For the text-containing cell, return its midpoint in (x, y) coordinate format. 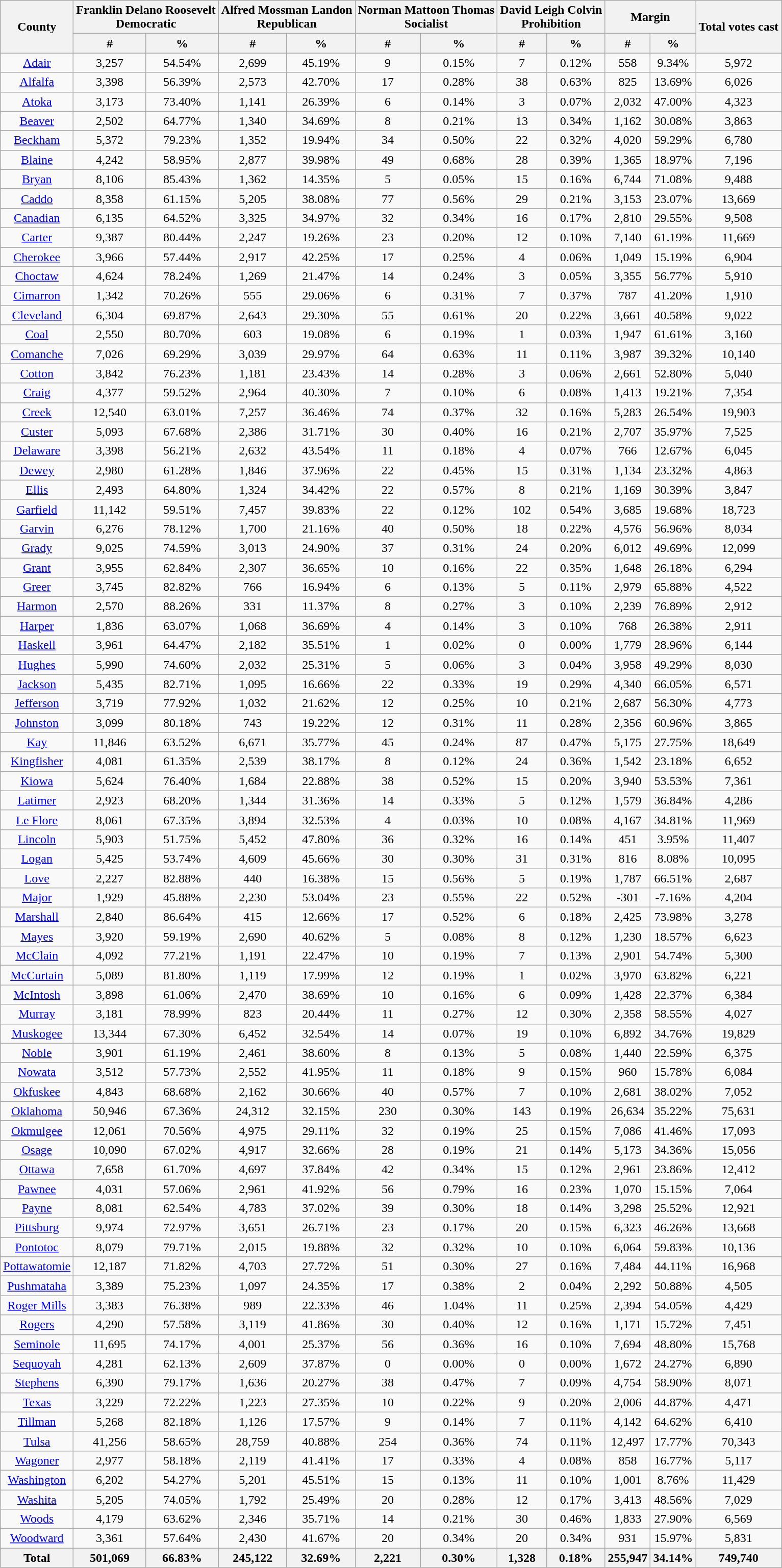
Cleveland (37, 315)
2,609 (253, 1363)
3,865 (739, 723)
64.77% (182, 121)
12,187 (110, 1267)
816 (627, 858)
32.66% (321, 1150)
6,623 (739, 937)
53.53% (673, 781)
1,344 (253, 800)
1,352 (253, 140)
Tillman (37, 1422)
45.19% (321, 63)
41.95% (321, 1072)
34.97% (321, 218)
Dewey (37, 470)
1,068 (253, 626)
74.17% (182, 1344)
Beaver (37, 121)
2,912 (739, 606)
70.56% (182, 1130)
10,136 (739, 1247)
Adair (37, 63)
4,843 (110, 1092)
5,173 (627, 1150)
34.36% (673, 1150)
19.88% (321, 1247)
11,407 (739, 839)
16.38% (321, 878)
3,719 (110, 703)
McCurtain (37, 975)
230 (388, 1111)
6,144 (739, 645)
55 (388, 315)
Logan (37, 858)
23.43% (321, 373)
41.86% (321, 1325)
78.24% (182, 276)
42.25% (321, 257)
53.74% (182, 858)
245,122 (253, 1558)
13.69% (673, 82)
4,290 (110, 1325)
Beckham (37, 140)
3,413 (627, 1499)
54.05% (673, 1305)
78.99% (182, 1014)
1,700 (253, 528)
2 (522, 1286)
Muskogee (37, 1033)
5,283 (627, 412)
25.37% (321, 1344)
23.86% (673, 1169)
37.87% (321, 1363)
255,947 (627, 1558)
38.08% (321, 198)
36 (388, 839)
Woodward (37, 1538)
61.70% (182, 1169)
0.29% (575, 684)
35.71% (321, 1519)
9,025 (110, 548)
2,707 (627, 432)
Tulsa (37, 1441)
21.47% (321, 276)
57.58% (182, 1325)
35.97% (673, 432)
2,386 (253, 432)
12,540 (110, 412)
Pottawatomie (37, 1267)
12.66% (321, 917)
1,648 (627, 568)
6,276 (110, 528)
7,525 (739, 432)
4,142 (627, 1422)
2,162 (253, 1092)
2,394 (627, 1305)
5,117 (739, 1460)
102 (522, 509)
26,634 (627, 1111)
64.52% (182, 218)
10,095 (739, 858)
76.89% (673, 606)
1,947 (627, 335)
16,968 (739, 1267)
931 (627, 1538)
1,097 (253, 1286)
50,946 (110, 1111)
41.92% (321, 1189)
5,201 (253, 1480)
Stephens (37, 1383)
24,312 (253, 1111)
27.75% (673, 742)
1,032 (253, 703)
17.57% (321, 1422)
54.27% (182, 1480)
Alfalfa (37, 82)
3,955 (110, 568)
1,070 (627, 1189)
48.80% (673, 1344)
4,703 (253, 1267)
6,012 (627, 548)
2,247 (253, 237)
Noble (37, 1053)
12,061 (110, 1130)
22.88% (321, 781)
6,221 (739, 975)
27.35% (321, 1402)
37.84% (321, 1169)
McClain (37, 956)
11,969 (739, 820)
Okfuskee (37, 1092)
9,974 (110, 1228)
4,027 (739, 1014)
27.72% (321, 1267)
23.32% (673, 470)
3,847 (739, 490)
3,119 (253, 1325)
77 (388, 198)
40.58% (673, 315)
30.08% (673, 121)
78.12% (182, 528)
4,471 (739, 1402)
7,140 (627, 237)
24.27% (673, 1363)
9,488 (739, 179)
8,081 (110, 1208)
555 (253, 296)
Choctaw (37, 276)
38.02% (673, 1092)
4,624 (110, 276)
2,917 (253, 257)
2,840 (110, 917)
Atoka (37, 102)
11,142 (110, 509)
26.38% (673, 626)
35.22% (673, 1111)
49.29% (673, 665)
6,780 (739, 140)
Kay (37, 742)
13,669 (739, 198)
Cotton (37, 373)
10,090 (110, 1150)
71.82% (182, 1267)
6,026 (739, 82)
61.15% (182, 198)
81.80% (182, 975)
Cimarron (37, 296)
2,980 (110, 470)
2,493 (110, 490)
8,358 (110, 198)
4,323 (739, 102)
49.69% (673, 548)
39.98% (321, 160)
143 (522, 1111)
80.70% (182, 335)
1,833 (627, 1519)
58.95% (182, 160)
5,972 (739, 63)
6,384 (739, 995)
4,001 (253, 1344)
Major (37, 898)
6,304 (110, 315)
47.00% (673, 102)
19.08% (321, 335)
-301 (627, 898)
63.62% (182, 1519)
2,911 (739, 626)
1,787 (627, 878)
67.36% (182, 1111)
3,181 (110, 1014)
18,649 (739, 742)
McIntosh (37, 995)
70,343 (739, 1441)
6,294 (739, 568)
72.22% (182, 1402)
2,307 (253, 568)
2,356 (627, 723)
2,699 (253, 63)
63.01% (182, 412)
73.40% (182, 102)
7,257 (253, 412)
29.30% (321, 315)
0.79% (459, 1189)
28,759 (253, 1441)
1,929 (110, 898)
749,740 (739, 1558)
2,182 (253, 645)
42.70% (321, 82)
82.88% (182, 878)
2,632 (253, 451)
3,898 (110, 995)
Franklin Delano RooseveltDemocratic (146, 17)
Hughes (37, 665)
19.94% (321, 140)
6,671 (253, 742)
82.71% (182, 684)
1,636 (253, 1383)
501,069 (110, 1558)
17,093 (739, 1130)
57.64% (182, 1538)
13,668 (739, 1228)
7,052 (739, 1092)
32.15% (321, 1111)
11,695 (110, 1344)
63.52% (182, 742)
1,269 (253, 276)
13 (522, 121)
6,452 (253, 1033)
5,175 (627, 742)
72.97% (182, 1228)
66.51% (673, 878)
2,681 (627, 1092)
6,045 (739, 451)
2,964 (253, 393)
76.23% (182, 373)
2,539 (253, 762)
58.90% (673, 1383)
8,034 (739, 528)
61.06% (182, 995)
31.71% (321, 432)
Custer (37, 432)
12,921 (739, 1208)
10,140 (739, 354)
67.68% (182, 432)
32.69% (321, 1558)
1,684 (253, 781)
11,429 (739, 1480)
69.29% (182, 354)
787 (627, 296)
16.77% (673, 1460)
6,571 (739, 684)
2,552 (253, 1072)
59.19% (182, 937)
42 (388, 1169)
7,694 (627, 1344)
5,624 (110, 781)
Ellis (37, 490)
54.54% (182, 63)
79.17% (182, 1383)
2,292 (627, 1286)
41.41% (321, 1460)
1,126 (253, 1422)
4,783 (253, 1208)
4,429 (739, 1305)
34.81% (673, 820)
15.78% (673, 1072)
17.77% (673, 1441)
4,286 (739, 800)
3,229 (110, 1402)
12,099 (739, 548)
3,966 (110, 257)
79.23% (182, 140)
58.55% (673, 1014)
25.52% (673, 1208)
34.76% (673, 1033)
0.38% (459, 1286)
41.46% (673, 1130)
22.37% (673, 995)
0.35% (575, 568)
1,095 (253, 684)
Texas (37, 1402)
0.39% (575, 160)
1,001 (627, 1480)
1,191 (253, 956)
19.26% (321, 237)
Oklahoma (37, 1111)
Grady (37, 548)
49 (388, 160)
Latimer (37, 800)
45.51% (321, 1480)
3,958 (627, 665)
34.14% (673, 1558)
19.21% (673, 393)
11,669 (739, 237)
2,430 (253, 1538)
9,022 (739, 315)
8,071 (739, 1383)
57.73% (182, 1072)
35.51% (321, 645)
Le Flore (37, 820)
1,365 (627, 160)
4,167 (627, 820)
Murray (37, 1014)
1,171 (627, 1325)
4,505 (739, 1286)
Haskell (37, 645)
7,029 (739, 1499)
2,346 (253, 1519)
1,579 (627, 800)
451 (627, 839)
Pawnee (37, 1189)
1,440 (627, 1053)
6,652 (739, 762)
Pontotoc (37, 1247)
8,106 (110, 179)
8.76% (673, 1480)
29 (522, 198)
5,452 (253, 839)
18.57% (673, 937)
19,829 (739, 1033)
3,920 (110, 937)
25 (522, 1130)
2,690 (253, 937)
54.74% (673, 956)
4,081 (110, 762)
68.68% (182, 1092)
1,049 (627, 257)
0.45% (459, 470)
36.65% (321, 568)
37.96% (321, 470)
7,484 (627, 1267)
80.18% (182, 723)
2,502 (110, 121)
19,903 (739, 412)
64.62% (673, 1422)
Greer (37, 587)
23.18% (673, 762)
3,361 (110, 1538)
Lincoln (37, 839)
825 (627, 82)
39.32% (673, 354)
Pushmataha (37, 1286)
4,242 (110, 160)
6,892 (627, 1033)
88.26% (182, 606)
22.33% (321, 1305)
3,512 (110, 1072)
69.87% (182, 315)
17.99% (321, 975)
46.26% (673, 1228)
Coal (37, 335)
40.88% (321, 1441)
19.22% (321, 723)
4,522 (739, 587)
4,609 (253, 858)
1,836 (110, 626)
11.37% (321, 606)
77.92% (182, 703)
63.07% (182, 626)
5,903 (110, 839)
5,831 (739, 1538)
558 (627, 63)
Wagoner (37, 1460)
59.83% (673, 1247)
12.67% (673, 451)
15.19% (673, 257)
15.97% (673, 1538)
Total votes cast (739, 27)
38.17% (321, 762)
Okmulgee (37, 1130)
25.31% (321, 665)
5,435 (110, 684)
2,661 (627, 373)
Cherokee (37, 257)
15.15% (673, 1189)
4,697 (253, 1169)
2,425 (627, 917)
Roger Mills (37, 1305)
36.69% (321, 626)
59.51% (182, 509)
Marshall (37, 917)
21 (522, 1150)
50.88% (673, 1286)
8,061 (110, 820)
2,015 (253, 1247)
3,987 (627, 354)
2,119 (253, 1460)
6,202 (110, 1480)
Carter (37, 237)
8,079 (110, 1247)
743 (253, 723)
Jackson (37, 684)
36.84% (673, 800)
82.18% (182, 1422)
57.44% (182, 257)
67.02% (182, 1150)
15,768 (739, 1344)
3,325 (253, 218)
7,658 (110, 1169)
57.06% (182, 1189)
1,413 (627, 393)
4,020 (627, 140)
3,298 (627, 1208)
960 (627, 1072)
Garvin (37, 528)
45 (388, 742)
989 (253, 1305)
3,894 (253, 820)
3,383 (110, 1305)
1,324 (253, 490)
41.67% (321, 1538)
4,281 (110, 1363)
29.06% (321, 296)
11,846 (110, 742)
12,497 (627, 1441)
76.40% (182, 781)
6,375 (739, 1053)
4,975 (253, 1130)
74.05% (182, 1499)
6,135 (110, 218)
Washington (37, 1480)
40.30% (321, 393)
26.71% (321, 1228)
24.35% (321, 1286)
Margin (650, 17)
9,508 (739, 218)
48.56% (673, 1499)
3,355 (627, 276)
26.39% (321, 102)
2,470 (253, 995)
Washita (37, 1499)
37 (388, 548)
74.60% (182, 665)
16.94% (321, 587)
22.59% (673, 1053)
3,970 (627, 975)
5,910 (739, 276)
7,457 (253, 509)
858 (627, 1460)
32.53% (321, 820)
59.52% (182, 393)
46 (388, 1305)
2,358 (627, 1014)
1,169 (627, 490)
Ottawa (37, 1169)
2,901 (627, 956)
0.61% (459, 315)
41,256 (110, 1441)
0.68% (459, 160)
Harmon (37, 606)
2,573 (253, 82)
39 (388, 1208)
44.11% (673, 1267)
56.21% (182, 451)
1,792 (253, 1499)
440 (253, 878)
3,940 (627, 781)
Mayes (37, 937)
Sequoyah (37, 1363)
3,039 (253, 354)
3,099 (110, 723)
6,390 (110, 1383)
3.95% (673, 839)
4,863 (739, 470)
3,389 (110, 1286)
3,745 (110, 587)
2,570 (110, 606)
2,461 (253, 1053)
76.38% (182, 1305)
22.47% (321, 956)
415 (253, 917)
59.29% (673, 140)
7,086 (627, 1130)
86.64% (182, 917)
1,672 (627, 1363)
56.77% (673, 276)
1,162 (627, 121)
9,387 (110, 237)
25.49% (321, 1499)
4,092 (110, 956)
254 (388, 1441)
5,300 (739, 956)
2,239 (627, 606)
1,542 (627, 762)
60.96% (673, 723)
56.30% (673, 703)
603 (253, 335)
Seminole (37, 1344)
85.43% (182, 179)
3,901 (110, 1053)
2,550 (110, 335)
6,904 (739, 257)
7,361 (739, 781)
58.18% (182, 1460)
4,340 (627, 684)
47.80% (321, 839)
15,056 (739, 1150)
1,342 (110, 296)
26.18% (673, 568)
2,810 (627, 218)
1,328 (522, 1558)
70.26% (182, 296)
6,890 (739, 1363)
Payne (37, 1208)
Rogers (37, 1325)
27.90% (673, 1519)
64 (388, 354)
66.05% (673, 684)
3,257 (110, 63)
1,428 (627, 995)
29.97% (321, 354)
823 (253, 1014)
6,323 (627, 1228)
Osage (37, 1150)
4,204 (739, 898)
Delaware (37, 451)
3,961 (110, 645)
82.82% (182, 587)
2,977 (110, 1460)
87 (522, 742)
13,344 (110, 1033)
4,031 (110, 1189)
61.35% (182, 762)
Craig (37, 393)
34 (388, 140)
0.23% (575, 1189)
0.55% (459, 898)
32.54% (321, 1033)
3,173 (110, 102)
2,221 (388, 1558)
Comanche (37, 354)
16.66% (321, 684)
80.44% (182, 237)
4,917 (253, 1150)
Pittsburg (37, 1228)
1,141 (253, 102)
Kiowa (37, 781)
Blaine (37, 160)
Caddo (37, 198)
Bryan (37, 179)
Garfield (37, 509)
20.44% (321, 1014)
Woods (37, 1519)
63.82% (673, 975)
Canadian (37, 218)
3,863 (739, 121)
Nowata (37, 1072)
24.90% (321, 548)
40.62% (321, 937)
41.20% (673, 296)
73.98% (673, 917)
Kingfisher (37, 762)
67.30% (182, 1033)
18,723 (739, 509)
7,064 (739, 1189)
44.87% (673, 1402)
5,372 (110, 140)
31 (522, 858)
1,340 (253, 121)
-7.16% (673, 898)
3,278 (739, 917)
6,084 (739, 1072)
43.54% (321, 451)
1,181 (253, 373)
Grant (37, 568)
30.39% (673, 490)
Total (37, 1558)
1,362 (253, 179)
5,268 (110, 1422)
3,661 (627, 315)
75.23% (182, 1286)
35.77% (321, 742)
56.96% (673, 528)
79.71% (182, 1247)
3,651 (253, 1228)
51.75% (182, 839)
29.11% (321, 1130)
1,134 (627, 470)
38.60% (321, 1053)
12,412 (739, 1169)
768 (627, 626)
2,230 (253, 898)
31.36% (321, 800)
39.83% (321, 509)
38.69% (321, 995)
3,685 (627, 509)
61.28% (182, 470)
3,160 (739, 335)
18.97% (673, 160)
4,754 (627, 1383)
1,910 (739, 296)
Creek (37, 412)
Norman Mattoon ThomasSocialist (426, 17)
1,119 (253, 975)
2,227 (110, 878)
2,877 (253, 160)
62.54% (182, 1208)
5,040 (739, 373)
34.42% (321, 490)
County (37, 27)
61.61% (673, 335)
37.02% (321, 1208)
2,643 (253, 315)
27 (522, 1267)
Alfred Mossman LandonRepublican (287, 17)
64.47% (182, 645)
7,196 (739, 160)
14.35% (321, 179)
2,923 (110, 800)
3,842 (110, 373)
58.65% (182, 1441)
1,223 (253, 1402)
23.07% (673, 198)
3,013 (253, 548)
6,744 (627, 179)
62.13% (182, 1363)
0.46% (575, 1519)
6,569 (739, 1519)
36.46% (321, 412)
6,064 (627, 1247)
52.80% (673, 373)
29.55% (673, 218)
5,425 (110, 858)
1,779 (627, 645)
34.69% (321, 121)
1.04% (459, 1305)
20.27% (321, 1383)
7,026 (110, 354)
45.88% (182, 898)
15.72% (673, 1325)
7,451 (739, 1325)
2,006 (627, 1402)
66.83% (182, 1558)
21.62% (321, 703)
Johnston (37, 723)
Jefferson (37, 703)
2,979 (627, 587)
45.66% (321, 858)
Love (37, 878)
1,230 (627, 937)
Harper (37, 626)
4,773 (739, 703)
4,179 (110, 1519)
30.66% (321, 1092)
21.16% (321, 528)
8,030 (739, 665)
26.54% (673, 412)
9.34% (673, 63)
1,846 (253, 470)
3,153 (627, 198)
7,354 (739, 393)
4,576 (627, 528)
56.39% (182, 82)
62.84% (182, 568)
331 (253, 606)
75,631 (739, 1111)
64.80% (182, 490)
67.35% (182, 820)
5,089 (110, 975)
David Leigh ColvinProhibition (551, 17)
6,410 (739, 1422)
51 (388, 1267)
0.54% (575, 509)
8.08% (673, 858)
68.20% (182, 800)
77.21% (182, 956)
4,377 (110, 393)
53.04% (321, 898)
19.68% (673, 509)
65.88% (673, 587)
71.08% (673, 179)
28.96% (673, 645)
5,990 (110, 665)
74.59% (182, 548)
5,093 (110, 432)
